Output the [x, y] coordinate of the center of the cell containing the given text.  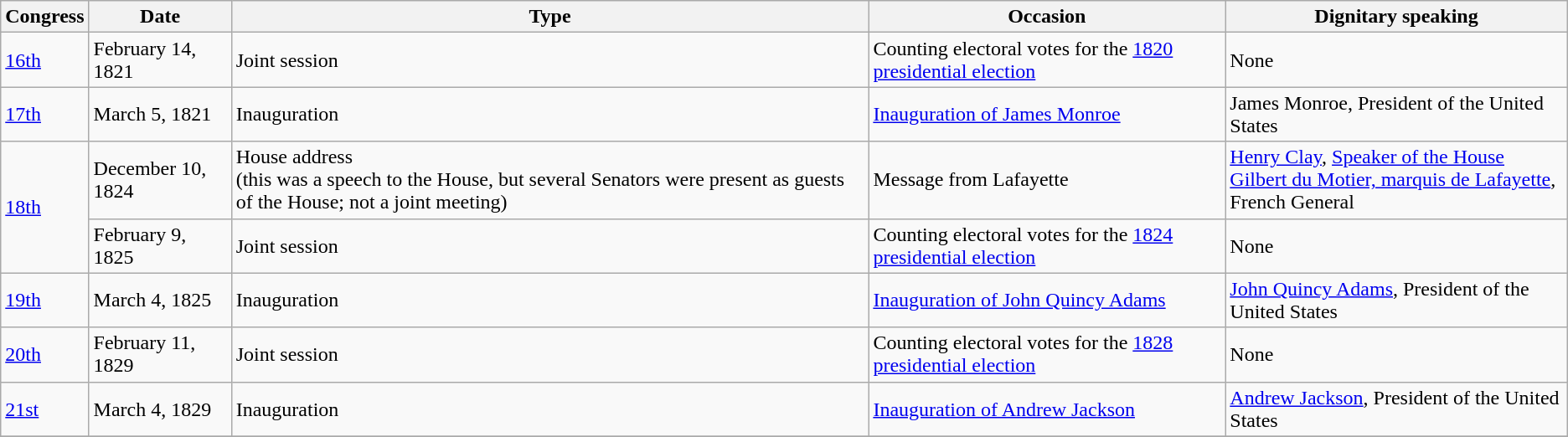
March 4, 1825 [160, 300]
December 10, 1824 [160, 180]
16th [45, 60]
Type [549, 17]
February 11, 1829 [160, 355]
Congress [45, 17]
20th [45, 355]
Occasion [1047, 17]
Counting electoral votes for the 1820 presidential election [1047, 60]
Date [160, 17]
Message from Lafayette [1047, 180]
February 9, 1825 [160, 246]
James Monroe, President of the United States [1396, 114]
Dignitary speaking [1396, 17]
John Quincy Adams, President of the United States [1396, 300]
Inauguration of James Monroe [1047, 114]
Inauguration of Andrew Jackson [1047, 409]
February 14, 1821 [160, 60]
Andrew Jackson, President of the United States [1396, 409]
March 4, 1829 [160, 409]
Counting electoral votes for the 1824 presidential election [1047, 246]
March 5, 1821 [160, 114]
19th [45, 300]
Counting electoral votes for the 1828 presidential election [1047, 355]
21st [45, 409]
House address (this was a speech to the House, but several Senators were present as guests of the House; not a joint meeting) [549, 180]
18th [45, 208]
Inauguration of John Quincy Adams [1047, 300]
17th [45, 114]
Henry Clay, Speaker of the HouseGilbert du Motier, marquis de Lafayette, French General [1396, 180]
